Capture the cell that displays the provided text and extract its (x, y) central coordinate. 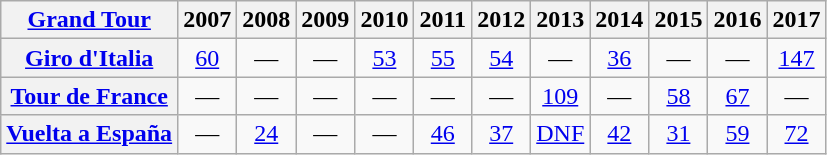
37 (502, 134)
54 (502, 58)
2009 (326, 20)
2015 (678, 20)
147 (796, 58)
59 (738, 134)
Grand Tour (90, 20)
2017 (796, 20)
58 (678, 96)
31 (678, 134)
109 (560, 96)
2012 (502, 20)
Tour de France (90, 96)
2007 (208, 20)
2013 (560, 20)
36 (620, 58)
60 (208, 58)
55 (443, 58)
24 (266, 134)
2011 (443, 20)
46 (443, 134)
53 (384, 58)
2016 (738, 20)
2008 (266, 20)
DNF (560, 134)
Giro d'Italia (90, 58)
67 (738, 96)
72 (796, 134)
Vuelta a España (90, 134)
42 (620, 134)
2010 (384, 20)
2014 (620, 20)
